Find where the given text appears and provide that cell's center as [x, y] coordinate. 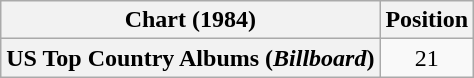
US Top Country Albums (Billboard) [190, 58]
Position [427, 20]
21 [427, 58]
Chart (1984) [190, 20]
